Return the [X, Y] coordinate for the center point of the cell that contains the specified text.  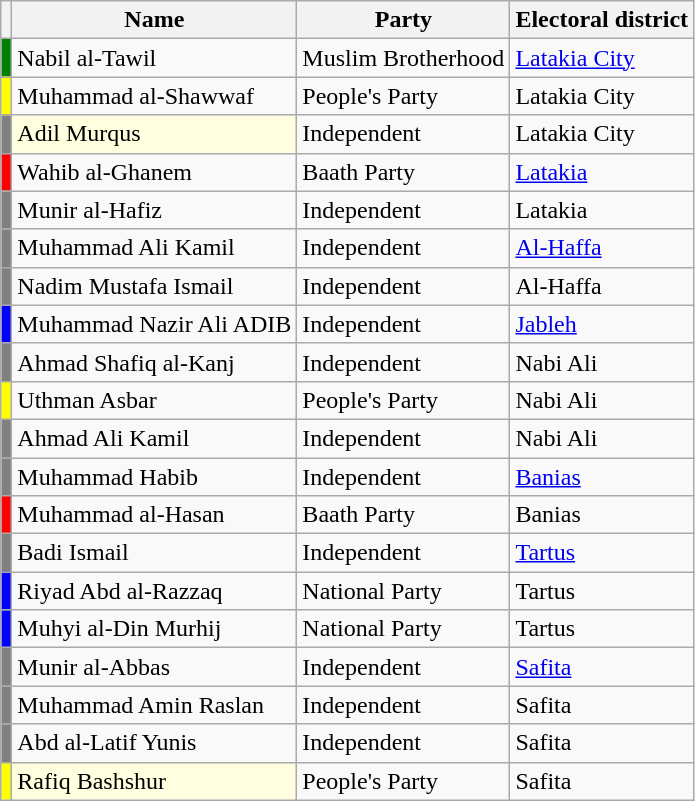
Rafiq Bashshur [154, 781]
Muslim Brotherhood [404, 58]
Riyad Abd al-Razzaq [154, 591]
Electoral district [602, 20]
Uthman Asbar [154, 400]
Muhammad Habib [154, 477]
Jableh [602, 324]
Nadim Mustafa Ismail [154, 286]
Wahib al-Ghanem [154, 172]
Ahmad Shafiq al-Kanj [154, 362]
Ahmad Ali Kamil [154, 438]
Nabil al-Tawil [154, 58]
Muhammad al-Hasan [154, 515]
Muhyi al-Din Murhij [154, 629]
Muhammad Amin Raslan [154, 705]
Munir al-Abbas [154, 667]
Munir al-Hafiz [154, 210]
Abd al-Latif Yunis [154, 743]
Muhammad Nazir Ali ADIB [154, 324]
Muhammad al-Shawwaf [154, 96]
Party [404, 20]
Adil Murqus [154, 134]
Muhammad Ali Kamil [154, 248]
Name [154, 20]
Badi Ismail [154, 553]
